Find where the given text appears and provide that cell's center as [X, Y] coordinate. 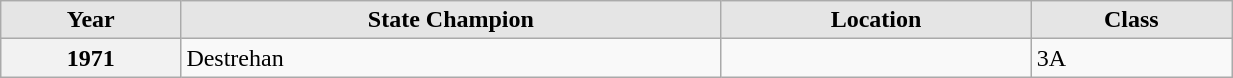
3A [1132, 58]
Location [876, 20]
Year [91, 20]
Class [1132, 20]
1971 [91, 58]
State Champion [451, 20]
Destrehan [451, 58]
